Locate the cell with the specified text and output its [x, y] center coordinate. 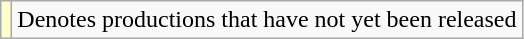
Denotes productions that have not yet been released [267, 20]
